Determine the [x, y] coordinate at the center of the cell enclosing the given text.  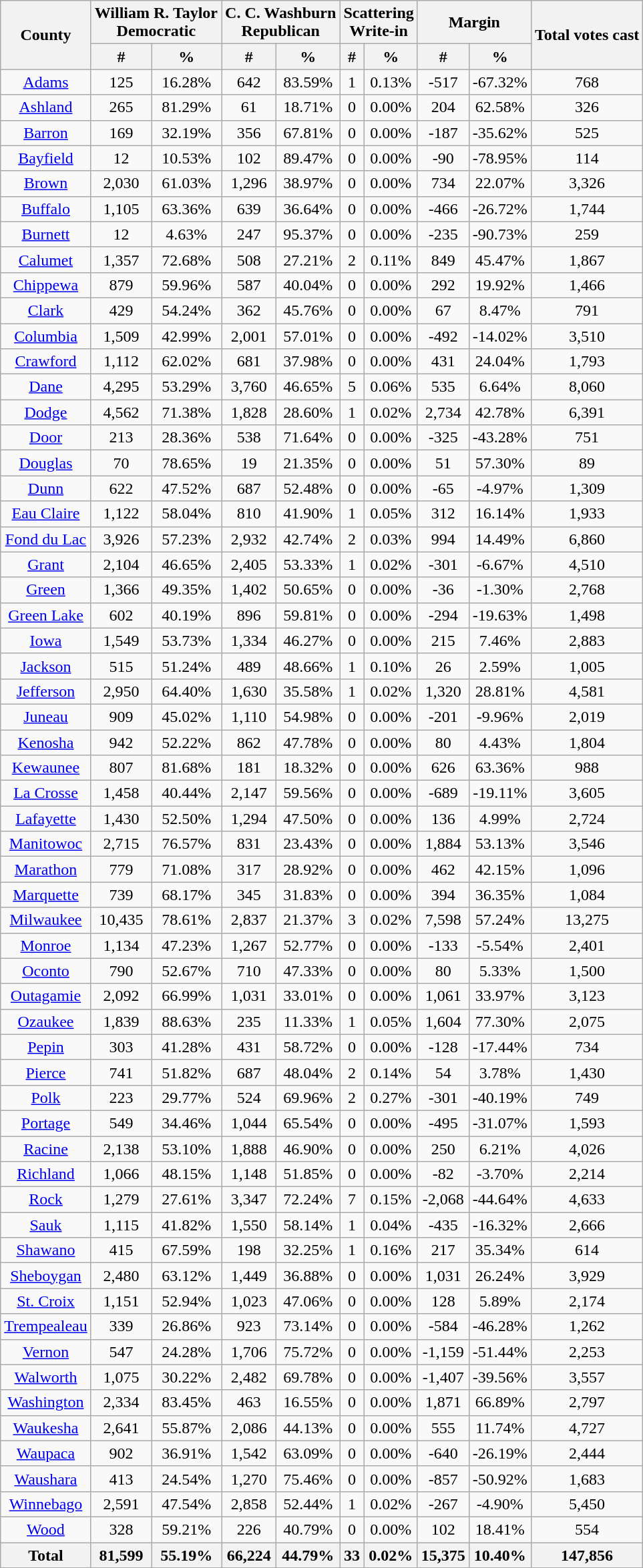
Kenosha [45, 743]
-495 [443, 1123]
Monroe [45, 945]
223 [122, 1098]
2,104 [122, 564]
55.19% [187, 1555]
Pierce [45, 1072]
Bayfield [45, 158]
St. Croix [45, 1301]
Jackson [45, 666]
7.46% [499, 641]
6,391 [587, 412]
2,138 [122, 1148]
21.35% [308, 463]
Lafayette [45, 819]
4.63% [187, 234]
739 [122, 895]
4,510 [587, 564]
0.15% [391, 1200]
48.66% [308, 666]
54 [443, 1072]
5.33% [499, 971]
33.97% [499, 996]
339 [122, 1326]
622 [122, 488]
63.09% [308, 1453]
554 [587, 1529]
-325 [443, 438]
81.29% [187, 107]
3.78% [499, 1072]
-1.30% [499, 590]
2,086 [249, 1428]
61.03% [187, 183]
555 [443, 1428]
52.94% [187, 1301]
Fond du Lac [45, 539]
28.81% [499, 691]
83.59% [308, 82]
626 [443, 768]
204 [443, 107]
78.61% [187, 920]
-294 [443, 615]
Waupaca [45, 1453]
1,630 [249, 691]
32.19% [187, 133]
-17.44% [499, 1047]
768 [587, 82]
2,734 [443, 412]
Wood [45, 1529]
-5.54% [499, 945]
1,105 [122, 209]
95.37% [308, 234]
3,347 [249, 1200]
65.54% [308, 1123]
538 [249, 438]
73.14% [308, 1326]
-44.64% [499, 1200]
136 [443, 819]
81.68% [187, 768]
Marquette [45, 895]
1,744 [587, 209]
62.58% [499, 107]
40.79% [308, 1529]
345 [249, 895]
362 [249, 310]
-35.62% [499, 133]
47.52% [187, 488]
Trempealeau [45, 1326]
790 [122, 971]
47.50% [308, 819]
0.06% [391, 387]
1,871 [443, 1403]
1,550 [249, 1225]
28.36% [187, 438]
2,253 [587, 1352]
38.97% [308, 183]
42.74% [308, 539]
2,214 [587, 1174]
44.79% [308, 1555]
Manitowoc [45, 844]
34.46% [187, 1123]
35.58% [308, 691]
810 [249, 514]
16.28% [187, 82]
1,888 [249, 1148]
3,326 [587, 183]
2,030 [122, 183]
Iowa [45, 641]
75.72% [308, 1352]
32.25% [308, 1250]
1,449 [249, 1276]
3,557 [587, 1377]
-3.70% [499, 1174]
63.12% [187, 1276]
5 [352, 387]
36.64% [308, 209]
23.43% [308, 844]
Margin [474, 23]
Polk [45, 1098]
30.22% [187, 1377]
Grant [45, 564]
535 [443, 387]
2,883 [587, 641]
2,724 [587, 819]
61 [249, 107]
415 [122, 1250]
66.99% [187, 996]
72.24% [308, 1200]
-1,407 [443, 1377]
35.34% [499, 1250]
47.23% [187, 945]
3,760 [249, 387]
-46.28% [499, 1326]
547 [122, 1352]
Burnett [45, 234]
317 [249, 869]
217 [443, 1250]
1,044 [249, 1123]
83.45% [187, 1403]
Clark [45, 310]
0.14% [391, 1072]
47.78% [308, 743]
Brown [45, 183]
Dodge [45, 412]
Total votes cast [587, 35]
1,115 [122, 1225]
3 [352, 920]
4,295 [122, 387]
42.15% [499, 869]
18.71% [308, 107]
-466 [443, 209]
-40.19% [499, 1098]
Pepin [45, 1047]
Douglas [45, 463]
791 [587, 310]
57.01% [308, 336]
4,727 [587, 1428]
524 [249, 1098]
642 [249, 82]
Dunn [45, 488]
2,591 [122, 1504]
Dane [45, 387]
81,599 [122, 1555]
89 [587, 463]
Barron [45, 133]
1,867 [587, 260]
29.77% [187, 1098]
1,294 [249, 819]
Total [45, 1555]
51 [443, 463]
-65 [443, 488]
0.03% [391, 539]
741 [122, 1072]
-36 [443, 590]
259 [587, 234]
57.23% [187, 539]
681 [249, 362]
5.89% [499, 1301]
69.78% [308, 1377]
76.57% [187, 844]
44.13% [308, 1428]
-31.07% [499, 1123]
71.38% [187, 412]
862 [249, 743]
2,401 [587, 945]
52.67% [187, 971]
County [45, 35]
849 [443, 260]
Columbia [45, 336]
16.14% [499, 514]
47.33% [308, 971]
1,075 [122, 1377]
-689 [443, 793]
2,950 [122, 691]
751 [587, 438]
-6.67% [499, 564]
749 [587, 1098]
16.55% [308, 1403]
328 [122, 1529]
1,498 [587, 615]
67.59% [187, 1250]
53.73% [187, 641]
525 [587, 133]
66,224 [249, 1555]
Milwaukee [45, 920]
51.24% [187, 666]
31.83% [308, 895]
1,267 [249, 945]
58.14% [308, 1225]
2.59% [499, 666]
-43.28% [499, 438]
462 [443, 869]
10.53% [187, 158]
2,482 [249, 1377]
198 [249, 1250]
46.90% [308, 1148]
2,837 [249, 920]
2,444 [587, 1453]
247 [249, 234]
26.86% [187, 1326]
2,768 [587, 590]
Portage [45, 1123]
0.04% [391, 1225]
3,605 [587, 793]
0.27% [391, 1098]
71.08% [187, 869]
88.63% [187, 1022]
Crawford [45, 362]
1,309 [587, 488]
13,275 [587, 920]
18.41% [499, 1529]
Shawano [45, 1250]
52.44% [308, 1504]
36.88% [308, 1276]
2,932 [249, 539]
1,593 [587, 1123]
413 [122, 1479]
-128 [443, 1047]
46.27% [308, 641]
807 [122, 768]
Green [45, 590]
1,804 [587, 743]
52.22% [187, 743]
24.28% [187, 1352]
429 [122, 310]
Waukesha [45, 1428]
68.17% [187, 895]
11.33% [308, 1022]
21.37% [308, 920]
75.46% [308, 1479]
213 [122, 438]
4.99% [499, 819]
1,542 [249, 1453]
72.68% [187, 260]
1,357 [122, 260]
48.15% [187, 1174]
489 [249, 666]
1,023 [249, 1301]
28.92% [308, 869]
8,060 [587, 387]
1,320 [443, 691]
La Crosse [45, 793]
394 [443, 895]
942 [122, 743]
0.11% [391, 260]
77.30% [499, 1022]
Ashland [45, 107]
614 [587, 1250]
8.47% [499, 310]
1,066 [122, 1174]
2,715 [122, 844]
26.24% [499, 1276]
235 [249, 1022]
57.24% [499, 920]
902 [122, 1453]
-267 [443, 1504]
33 [352, 1555]
Marathon [45, 869]
40.04% [308, 285]
53.13% [499, 844]
-50.92% [499, 1479]
1,279 [122, 1200]
2,797 [587, 1403]
312 [443, 514]
4,562 [122, 412]
27.21% [308, 260]
5,450 [587, 1504]
41.90% [308, 514]
37.98% [308, 362]
-435 [443, 1225]
40.19% [187, 615]
779 [122, 869]
28.60% [308, 412]
169 [122, 133]
Calumet [45, 260]
53.29% [187, 387]
1,005 [587, 666]
831 [249, 844]
52.48% [308, 488]
1,134 [122, 945]
62.02% [187, 362]
ScatteringWrite-in [379, 23]
Washington [45, 1403]
Winnebago [45, 1504]
1,122 [122, 514]
602 [122, 615]
33.01% [308, 996]
27.61% [187, 1200]
Rock [45, 1200]
51.85% [308, 1174]
52.77% [308, 945]
2,174 [587, 1301]
Outagamie [45, 996]
2,480 [122, 1276]
-26.72% [499, 209]
10.40% [499, 1555]
2,405 [249, 564]
42.99% [187, 336]
69.96% [308, 1098]
2,147 [249, 793]
356 [249, 133]
-4.90% [499, 1504]
-51.44% [499, 1352]
-90 [443, 158]
181 [249, 768]
2,092 [122, 996]
994 [443, 539]
125 [122, 82]
1,061 [443, 996]
-82 [443, 1174]
1,334 [249, 641]
1,509 [122, 336]
47.06% [308, 1301]
-492 [443, 336]
18.32% [308, 768]
40.44% [187, 793]
1,549 [122, 641]
128 [443, 1301]
-187 [443, 133]
-39.56% [499, 1377]
54.98% [308, 717]
-235 [443, 234]
2,641 [122, 1428]
1,839 [122, 1022]
1,933 [587, 514]
3,510 [587, 336]
0.10% [391, 666]
-640 [443, 1453]
C. C. WashburnRepublican [280, 23]
4,633 [587, 1200]
2,001 [249, 336]
1,296 [249, 183]
-67.32% [499, 82]
-4.97% [499, 488]
-584 [443, 1326]
89.47% [308, 158]
22.07% [499, 183]
Sauk [45, 1225]
64.40% [187, 691]
41.82% [187, 1225]
Adams [45, 82]
1,706 [249, 1352]
53.10% [187, 1148]
988 [587, 768]
-19.63% [499, 615]
3,546 [587, 844]
6.64% [499, 387]
Walworth [45, 1377]
Richland [45, 1174]
0.16% [391, 1250]
326 [587, 107]
-857 [443, 1479]
923 [249, 1326]
45.47% [499, 260]
226 [249, 1529]
-14.02% [499, 336]
-16.32% [499, 1225]
147,856 [587, 1555]
1,262 [587, 1326]
463 [249, 1403]
639 [249, 209]
52.50% [187, 819]
66.89% [499, 1403]
909 [122, 717]
57.30% [499, 463]
-26.19% [499, 1453]
24.54% [187, 1479]
59.96% [187, 285]
1,500 [587, 971]
250 [443, 1148]
Buffalo [45, 209]
1,793 [587, 362]
7,598 [443, 920]
26 [443, 666]
1,402 [249, 590]
10,435 [122, 920]
-78.95% [499, 158]
50.65% [308, 590]
Jefferson [45, 691]
1,112 [122, 362]
Green Lake [45, 615]
49.35% [187, 590]
Door [45, 438]
1,270 [249, 1479]
14.49% [499, 539]
-1,159 [443, 1352]
1,151 [122, 1301]
508 [249, 260]
47.54% [187, 1504]
Eau Claire [45, 514]
2,666 [587, 1225]
4,581 [587, 691]
11.74% [499, 1428]
292 [443, 285]
19.92% [499, 285]
Chippewa [45, 285]
58.04% [187, 514]
45.02% [187, 717]
3,929 [587, 1276]
549 [122, 1123]
42.78% [499, 412]
Oconto [45, 971]
1,828 [249, 412]
1,458 [122, 793]
-9.96% [499, 717]
54.24% [187, 310]
Ozaukee [45, 1022]
1,110 [249, 717]
4,026 [587, 1148]
265 [122, 107]
-2,068 [443, 1200]
67.81% [308, 133]
879 [122, 285]
58.72% [308, 1047]
710 [249, 971]
William R. TaylorDemocratic [156, 23]
515 [122, 666]
48.04% [308, 1072]
896 [249, 615]
6,860 [587, 539]
53.33% [308, 564]
Kewaunee [45, 768]
59.56% [308, 793]
587 [249, 285]
1,604 [443, 1022]
-90.73% [499, 234]
114 [587, 158]
70 [122, 463]
-517 [443, 82]
Vernon [45, 1352]
1,884 [443, 844]
41.28% [187, 1047]
67 [443, 310]
-133 [443, 945]
2,334 [122, 1403]
71.64% [308, 438]
3,123 [587, 996]
78.65% [187, 463]
3,926 [122, 539]
2,075 [587, 1022]
4.43% [499, 743]
1,096 [587, 869]
-201 [443, 717]
59.21% [187, 1529]
1,683 [587, 1479]
2,858 [249, 1504]
303 [122, 1047]
6.21% [499, 1148]
Racine [45, 1148]
36.35% [499, 895]
1,366 [122, 590]
24.04% [499, 362]
15,375 [443, 1555]
45.76% [308, 310]
7 [352, 1200]
51.82% [187, 1072]
-19.11% [499, 793]
1,084 [587, 895]
55.87% [187, 1428]
Sheboygan [45, 1276]
0.13% [391, 82]
19 [249, 463]
1,466 [587, 285]
2,019 [587, 717]
36.91% [187, 1453]
1,148 [249, 1174]
Waushara [45, 1479]
Juneau [45, 717]
215 [443, 641]
59.81% [308, 615]
